Provide the [x, y] coordinate of the cell's center where the given text is located.  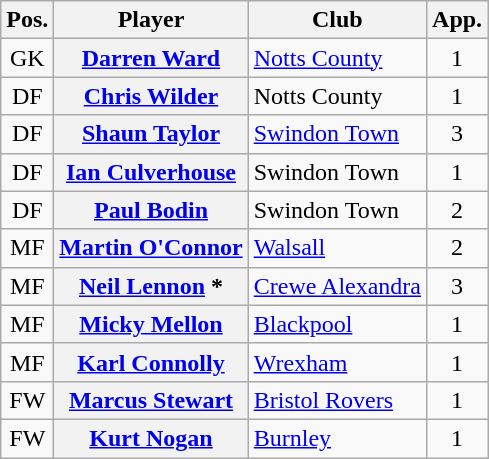
GK [28, 58]
Chris Wilder [151, 96]
Darren Ward [151, 58]
Pos. [28, 20]
Player [151, 20]
Club [337, 20]
Walsall [337, 248]
Kurt Nogan [151, 438]
Martin O'Connor [151, 248]
Shaun Taylor [151, 134]
Ian Culverhouse [151, 172]
App. [458, 20]
Paul Bodin [151, 210]
Bristol Rovers [337, 400]
Neil Lennon * [151, 286]
Burnley [337, 438]
Micky Mellon [151, 324]
Marcus Stewart [151, 400]
Karl Connolly [151, 362]
Crewe Alexandra [337, 286]
Blackpool [337, 324]
Wrexham [337, 362]
